For the text-containing cell, return its midpoint in (x, y) coordinate format. 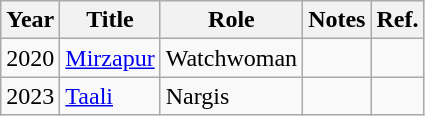
Year (30, 20)
Notes (337, 20)
Ref. (398, 20)
Title (110, 20)
Mirzapur (110, 58)
2020 (30, 58)
Nargis (231, 96)
Role (231, 20)
2023 (30, 96)
Taali (110, 96)
Watchwoman (231, 58)
